Extract the [x, y] coordinate from the center of the cell holding the provided text.  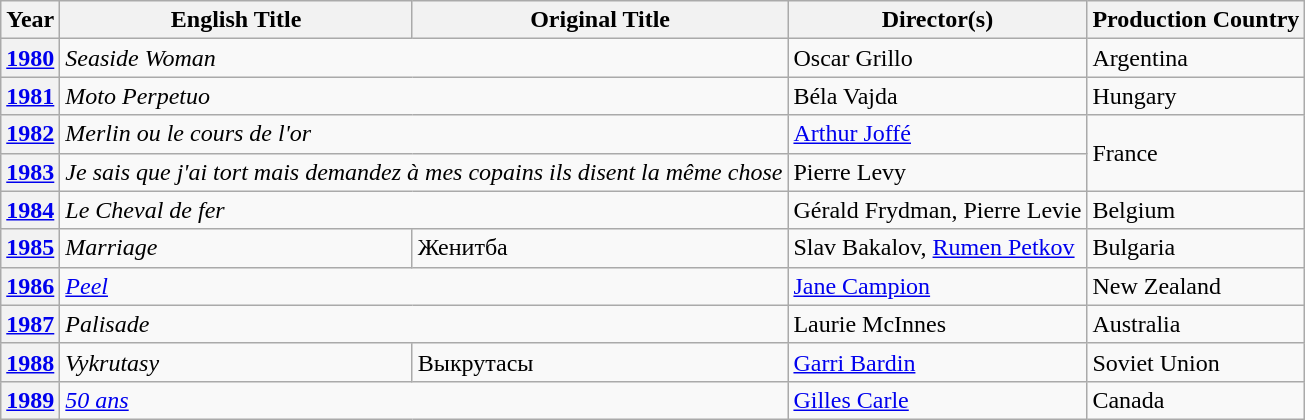
Arthur Joffé [938, 134]
1986 [30, 286]
1988 [30, 362]
Bulgaria [1196, 248]
1983 [30, 172]
Béla Vajda [938, 96]
Peel [424, 286]
Marriage [236, 248]
New Zealand [1196, 286]
1980 [30, 58]
Moto Perpetuo [424, 96]
Garri Bardin [938, 362]
Argentina [1196, 58]
Palisade [424, 324]
Jane Campion [938, 286]
1982 [30, 134]
Year [30, 20]
Gilles Carle [938, 400]
Laurie McInnes [938, 324]
1984 [30, 210]
Je sais que j'ai tort mais demandez à mes copains ils disent la même chose [424, 172]
Production Country [1196, 20]
1989 [30, 400]
Pierre Levy [938, 172]
France [1196, 153]
Vykrutasy [236, 362]
Original Title [600, 20]
Выкрутасы [600, 362]
Hungary [1196, 96]
Slav Bakalov, Rumen Petkov [938, 248]
Le Cheval de fer [424, 210]
50 ans [424, 400]
Merlin ou le cours de l'or [424, 134]
Gérald Frydman, Pierre Levie [938, 210]
English Title [236, 20]
Canada [1196, 400]
Oscar Grillo [938, 58]
1987 [30, 324]
Director(s) [938, 20]
Soviet Union [1196, 362]
Belgium [1196, 210]
Женитба [600, 248]
Seaside Woman [424, 58]
1985 [30, 248]
Australia [1196, 324]
1981 [30, 96]
